Search for the cell housing the specified text and yield its (X, Y) center coordinate. 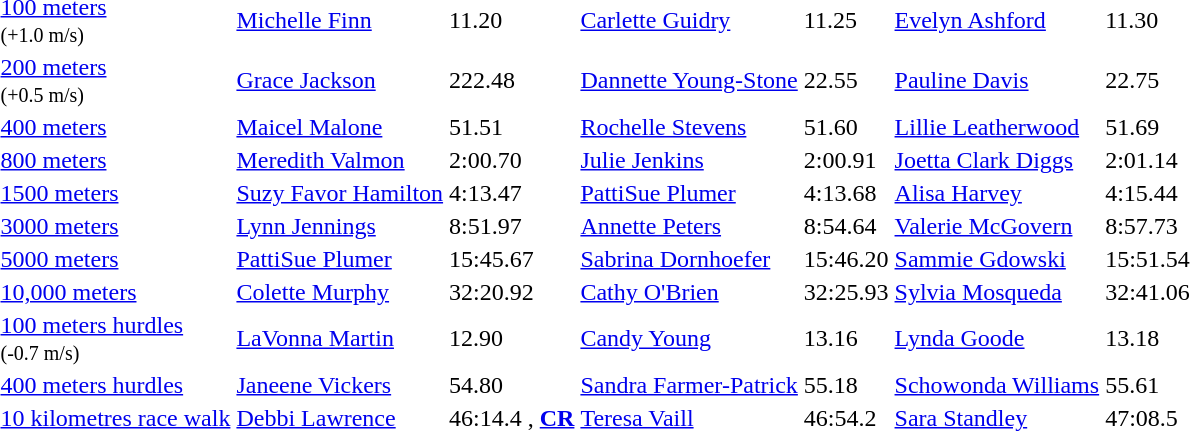
Meredith Valmon (340, 160)
2:00.91 (846, 160)
Lillie Leatherwood (997, 127)
13.16 (846, 338)
Rochelle Stevens (689, 127)
Valerie McGovern (997, 226)
12.90 (512, 338)
Grace Jackson (340, 80)
Lynda Goode (997, 338)
Sammie Gdowski (997, 259)
Julie Jenkins (689, 160)
22.55 (846, 80)
Schowonda Williams (997, 385)
Suzy Favor Hamilton (340, 193)
Sabrina Dornhoefer (689, 259)
Dannette Young-Stone (689, 80)
8:54.64 (846, 226)
Pauline Davis (997, 80)
4:13.68 (846, 193)
Alisa Harvey (997, 193)
51.51 (512, 127)
15:45.67 (512, 259)
Janeene Vickers (340, 385)
Sandra Farmer-Patrick (689, 385)
Candy Young (689, 338)
55.18 (846, 385)
54.80 (512, 385)
Colette Murphy (340, 292)
Maicel Malone (340, 127)
15:46.20 (846, 259)
Cathy O'Brien (689, 292)
2:00.70 (512, 160)
4:13.47 (512, 193)
8:51.97 (512, 226)
Annette Peters (689, 226)
32:20.92 (512, 292)
222.48 (512, 80)
Lynn Jennings (340, 226)
Joetta Clark Diggs (997, 160)
LaVonna Martin (340, 338)
Sylvia Mosqueda (997, 292)
32:25.93 (846, 292)
51.60 (846, 127)
